Pinpoint the cell where the given text exists, returning its [X, Y] midpoint coordinate. 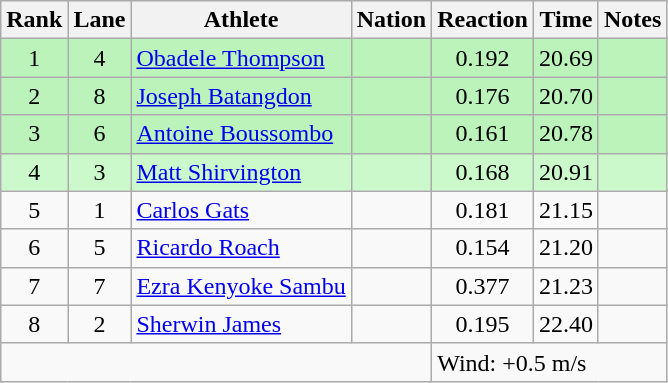
0.377 [483, 286]
0.154 [483, 248]
Notes [632, 20]
Matt Shirvington [241, 172]
0.176 [483, 96]
20.78 [566, 134]
Wind: +0.5 m/s [550, 362]
Sherwin James [241, 324]
Rank [34, 20]
Carlos Gats [241, 210]
Ezra Kenyoke Sambu [241, 286]
21.20 [566, 248]
20.91 [566, 172]
0.181 [483, 210]
0.192 [483, 58]
20.69 [566, 58]
22.40 [566, 324]
Lane [100, 20]
Antoine Boussombo [241, 134]
Athlete [241, 20]
Joseph Batangdon [241, 96]
Obadele Thompson [241, 58]
20.70 [566, 96]
Time [566, 20]
0.161 [483, 134]
Nation [391, 20]
0.168 [483, 172]
21.23 [566, 286]
Ricardo Roach [241, 248]
Reaction [483, 20]
0.195 [483, 324]
21.15 [566, 210]
